Return the [X, Y] coordinate for the center point of the cell that contains the specified text.  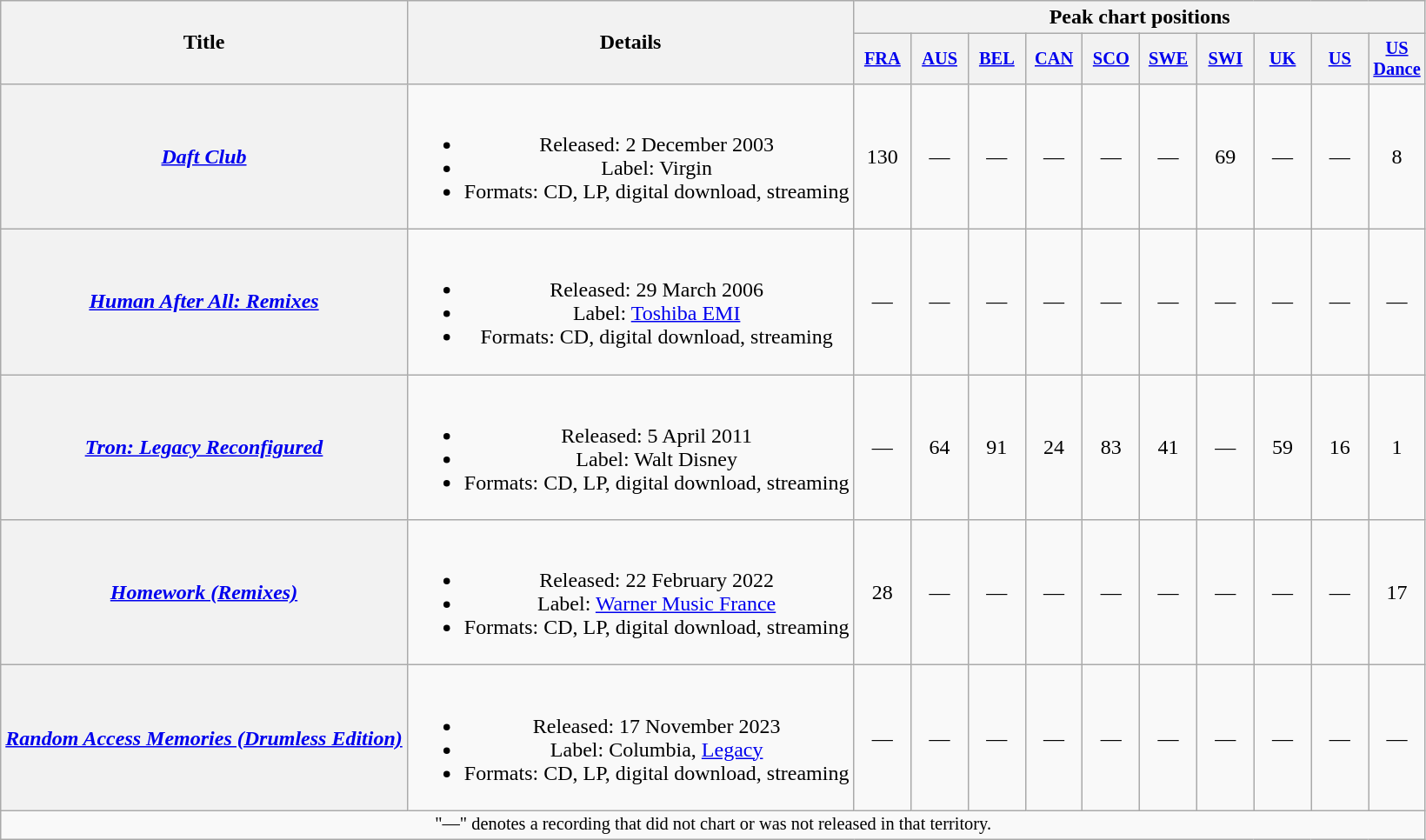
130 [883, 157]
69 [1225, 157]
Human After All: Remixes [204, 303]
Tron: Legacy Reconfigured [204, 447]
Released: 22 February 2022 Label: Warner Music FranceFormats: CD, LP, digital download, streaming [630, 593]
Title [204, 43]
91 [996, 447]
Homework (Remixes) [204, 593]
AUS [940, 59]
28 [883, 593]
SCO [1111, 59]
SWI [1225, 59]
Details [630, 43]
Released: 5 April 2011 Label: Walt DisneyFormats: CD, LP, digital download, streaming [630, 447]
Random Access Memories (Drumless Edition) [204, 737]
FRA [883, 59]
Released: 29 March 2006 Label: Toshiba EMIFormats: CD, digital download, streaming [630, 303]
SWE [1169, 59]
Released: 17 November 2023 Label: Columbia, LegacyFormats: CD, LP, digital download, streaming [630, 737]
BEL [996, 59]
"—" denotes a recording that did not chart or was not released in that territory. [713, 825]
Released: 2 December 2003 Label: VirginFormats: CD, LP, digital download, streaming [630, 157]
64 [940, 447]
Daft Club [204, 157]
Peak chart positions [1139, 17]
83 [1111, 447]
24 [1054, 447]
UK [1283, 59]
CAN [1054, 59]
16 [1340, 447]
1 [1397, 447]
41 [1169, 447]
US [1340, 59]
8 [1397, 157]
17 [1397, 593]
USDance [1397, 59]
59 [1283, 447]
